Extract the [x, y] coordinate from the center of the cell holding the provided text.  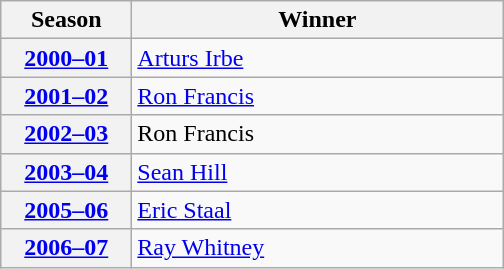
2002–03 [66, 134]
Arturs Irbe [318, 58]
2005–06 [66, 210]
2006–07 [66, 248]
Eric Staal [318, 210]
Sean Hill [318, 172]
Season [66, 20]
Ray Whitney [318, 248]
2001–02 [66, 96]
2000–01 [66, 58]
2003–04 [66, 172]
Winner [318, 20]
